Determine the [x, y] coordinate at the center of the cell enclosing the given text.  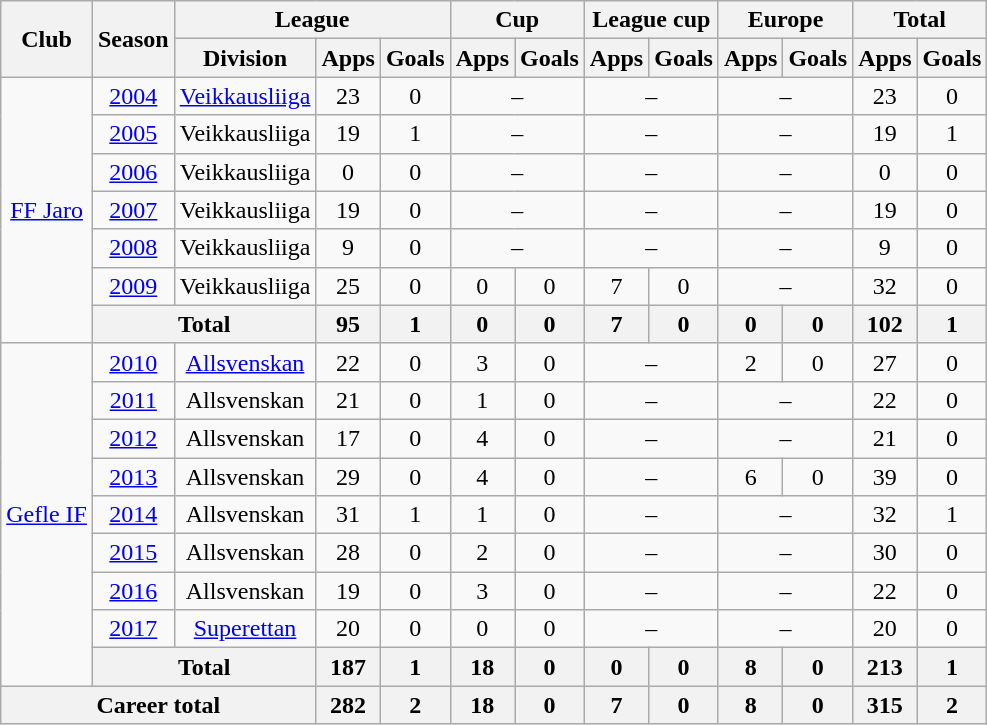
2012 [133, 438]
2014 [133, 515]
2016 [133, 591]
213 [885, 667]
2006 [133, 172]
League cup [651, 20]
Gefle IF [47, 514]
2015 [133, 553]
League [312, 20]
315 [885, 705]
25 [348, 286]
30 [885, 553]
Season [133, 39]
Europe [785, 20]
Cup [517, 20]
Club [47, 39]
95 [348, 324]
2013 [133, 477]
6 [750, 477]
102 [885, 324]
282 [348, 705]
2017 [133, 629]
28 [348, 553]
FF Jaro [47, 210]
Superettan [245, 629]
2005 [133, 134]
27 [885, 362]
2004 [133, 96]
29 [348, 477]
2010 [133, 362]
Division [245, 58]
187 [348, 667]
39 [885, 477]
2008 [133, 248]
31 [348, 515]
2009 [133, 286]
17 [348, 438]
Career total [158, 705]
2007 [133, 210]
2011 [133, 400]
